Output the [X, Y] coordinate of the center of the cell containing the given text.  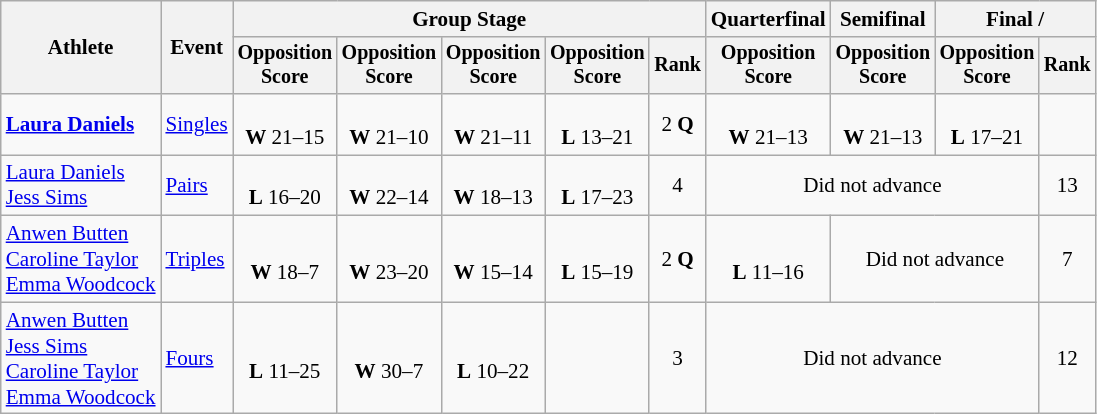
Group Stage [470, 18]
L 11–16 [768, 259]
Triples [196, 259]
7 [1067, 259]
Athlete [81, 48]
W 18–7 [285, 259]
L 11–25 [285, 358]
L 10–22 [493, 358]
13 [1067, 186]
L 17–21 [987, 124]
Singles [196, 124]
Fours [196, 358]
L 17–23 [597, 186]
W 21–10 [389, 124]
L 15–19 [597, 259]
W 30–7 [389, 358]
12 [1067, 358]
L 13–21 [597, 124]
Event [196, 48]
Laura DanielsJess Sims [81, 186]
Final / [1015, 18]
Pairs [196, 186]
W 15–14 [493, 259]
Anwen ButtenJess SimsCaroline TaylorEmma Woodcock [81, 358]
W 21–11 [493, 124]
W 21–15 [285, 124]
3 [677, 358]
Anwen ButtenCaroline TaylorEmma Woodcock [81, 259]
Laura Daniels [81, 124]
L 16–20 [285, 186]
W 18–13 [493, 186]
W 23–20 [389, 259]
Quarterfinal [768, 18]
4 [677, 186]
Semifinal [883, 18]
W 22–14 [389, 186]
